Return (X, Y) of the center of cell containing provided text 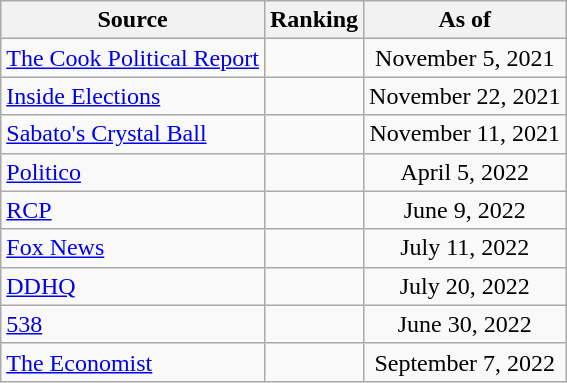
November 5, 2021 (465, 58)
538 (133, 324)
As of (465, 20)
Ranking (314, 20)
June 9, 2022 (465, 210)
July 11, 2022 (465, 248)
Inside Elections (133, 96)
Sabato's Crystal Ball (133, 134)
June 30, 2022 (465, 324)
April 5, 2022 (465, 172)
The Economist (133, 362)
Source (133, 20)
The Cook Political Report (133, 58)
Fox News (133, 248)
Politico (133, 172)
July 20, 2022 (465, 286)
November 22, 2021 (465, 96)
November 11, 2021 (465, 134)
September 7, 2022 (465, 362)
DDHQ (133, 286)
RCP (133, 210)
